Find where the given text appears and provide that cell's center as (x, y) coordinate. 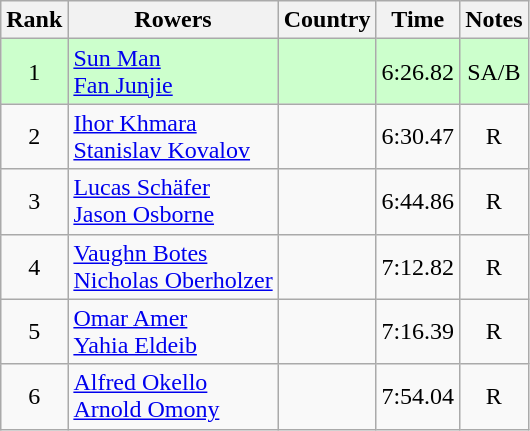
SA/B (494, 72)
Alfred OkelloArnold Omony (173, 396)
Sun ManFan Junjie (173, 72)
Vaughn BotesNicholas Oberholzer (173, 266)
6:44.86 (418, 202)
6:26.82 (418, 72)
Time (418, 20)
Rank (34, 20)
6 (34, 396)
4 (34, 266)
3 (34, 202)
Country (327, 20)
7:12.82 (418, 266)
Ihor KhmaraStanislav Kovalov (173, 136)
6:30.47 (418, 136)
5 (34, 332)
1 (34, 72)
7:16.39 (418, 332)
Lucas SchäferJason Osborne (173, 202)
7:54.04 (418, 396)
Omar AmerYahia Eldeib (173, 332)
2 (34, 136)
Notes (494, 20)
Rowers (173, 20)
